Determine the [x, y] coordinate at the center of the cell enclosing the given text.  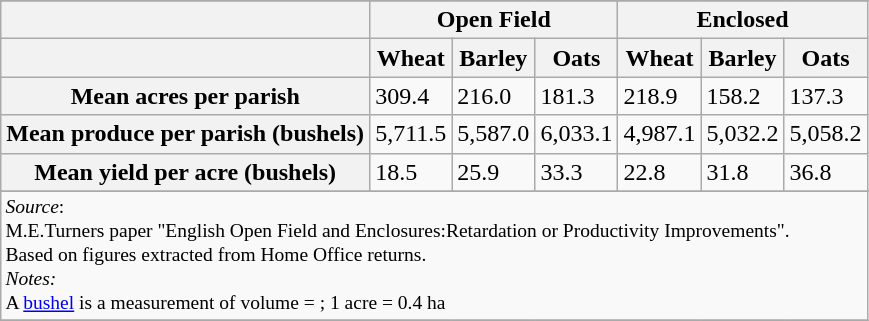
218.9 [660, 96]
Mean yield per acre (bushels) [186, 172]
25.9 [494, 172]
158.2 [742, 96]
5,587.0 [494, 134]
36.8 [826, 172]
5,032.2 [742, 134]
309.4 [411, 96]
5,711.5 [411, 134]
216.0 [494, 96]
Mean produce per parish (bushels) [186, 134]
137.3 [826, 96]
5,058.2 [826, 134]
18.5 [411, 172]
6,033.1 [576, 134]
Enclosed [742, 20]
33.3 [576, 172]
181.3 [576, 96]
31.8 [742, 172]
4,987.1 [660, 134]
Open Field [494, 20]
Mean acres per parish [186, 96]
22.8 [660, 172]
